Return the [x, y] coordinate for the center point of the cell that contains the specified text.  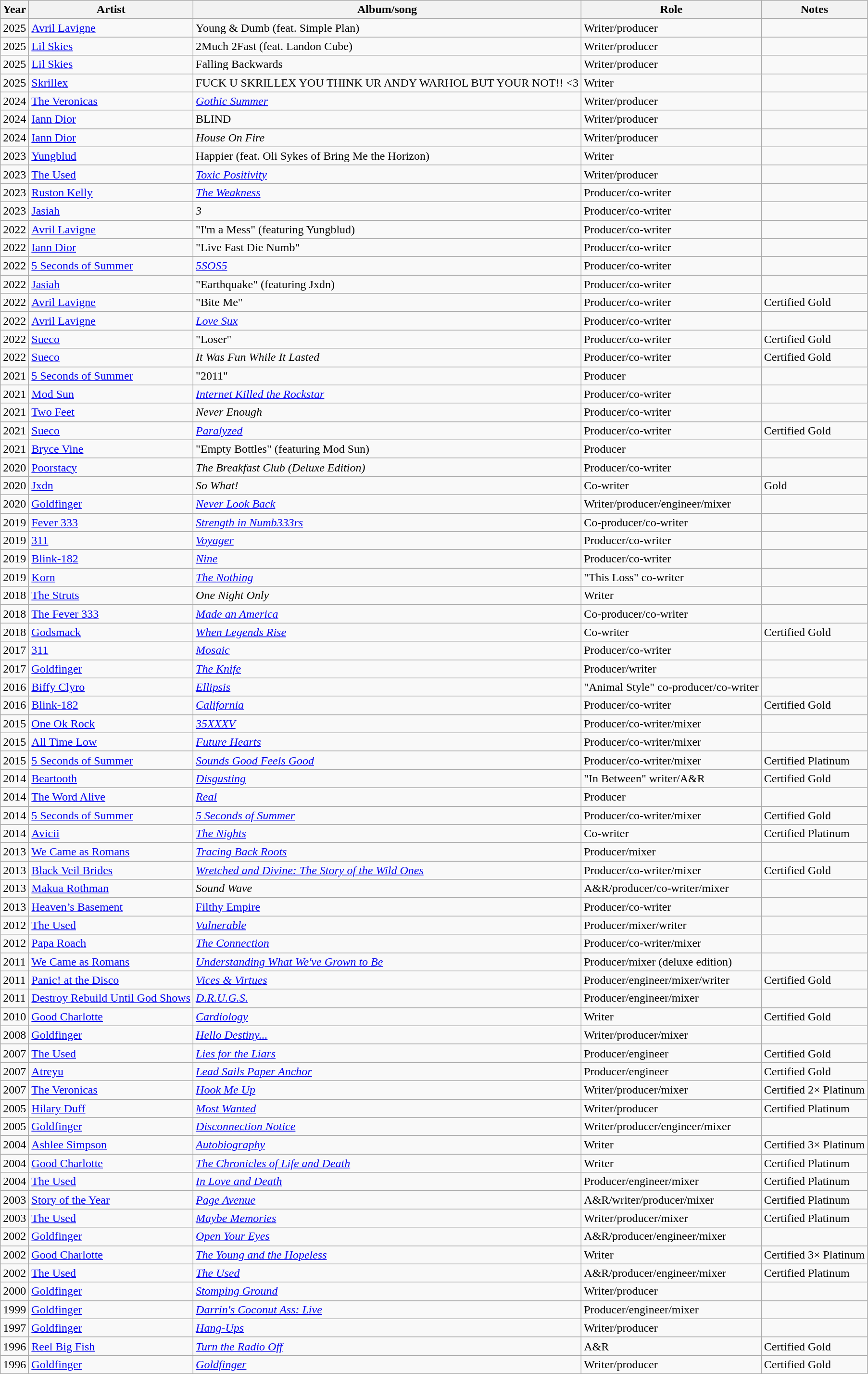
3 [388, 211]
Hello Destiny... [388, 1035]
Hang-Ups [388, 1328]
Young & Dumb (feat. Simple Plan) [388, 28]
Strength in Numb333rs [388, 522]
All Time Low [111, 742]
Never Look Back [388, 504]
A&R/writer/producer/mixer [671, 1200]
Destroy Rebuild Until God Shows [111, 998]
"Empty Bottles" (featuring Mod Sun) [388, 449]
Certified 2× Platinum [815, 1090]
Paralyzed [388, 431]
Two Feet [111, 412]
One Ok Rock [111, 724]
Biffy Clyro [111, 687]
1997 [14, 1328]
When Legends Rise [388, 632]
The Young and the Hopeless [388, 1255]
"Earthquake" (featuring Jxdn) [388, 284]
Jxdn [111, 485]
A&R/producer/co-writer/mixer [671, 889]
Atreyu [111, 1071]
Panic! at the Disco [111, 980]
The Breakfast Club (Deluxe Edition) [388, 467]
Ashlee Simpson [111, 1145]
Reel Big Fish [111, 1346]
Artist [111, 10]
Voyager [388, 541]
"2011" [388, 376]
Internet Killed the Rockstar [388, 394]
Producer/mixer [671, 852]
Notes [815, 10]
Sound Wave [388, 889]
Bryce Vine [111, 449]
Sounds Good Feels Good [388, 760]
Maybe Memories [388, 1218]
Gold [815, 485]
5SOS5 [388, 266]
"In Between" writer/A&R [671, 778]
Hilary Duff [111, 1108]
Beartooth [111, 778]
2000 [14, 1291]
So What! [388, 485]
"This Loss" co-writer [671, 577]
Mod Sun [111, 394]
Hook Me Up [388, 1090]
Wretched and Divine: The Story of the Wild Ones [388, 870]
A&R [671, 1346]
Ellipsis [388, 687]
Black Veil Brides [111, 870]
Story of the Year [111, 1200]
Future Hearts [388, 742]
35XXXV [388, 724]
Producer/writer [671, 669]
"Live Fast Die Numb" [388, 248]
In Love and Death [388, 1182]
Never Enough [388, 412]
2008 [14, 1035]
Love Sux [388, 321]
Vices & Virtues [388, 980]
Ruston Kelly [111, 192]
2010 [14, 1017]
Turn the Radio Off [388, 1346]
Darrin's Coconut Ass: Live [388, 1310]
The Nights [388, 834]
Yungblud [111, 156]
Disgusting [388, 778]
The Knife [388, 669]
FUCK U SKRILLEX YOU THINK UR ANDY WARHOL BUT YOUR NOT!! <3 [388, 83]
Nine [388, 559]
Godsmack [111, 632]
One Night Only [388, 596]
Most Wanted [388, 1108]
Falling Backwards [388, 64]
Gothic Summer [388, 101]
Autobiography [388, 1145]
House On Fire [388, 138]
Toxic Positivity [388, 174]
Poorstacy [111, 467]
Understanding What We've Grown to Be [388, 962]
Lead Sails Paper Anchor [388, 1071]
Open Your Eyes [388, 1236]
The Connection [388, 943]
"Loser" [388, 339]
It Was Fun While It Lasted [388, 357]
Producer/engineer/mixer/writer [671, 980]
Cardiology [388, 1017]
2Much 2Fast (feat. Landon Cube) [388, 46]
BLIND [388, 119]
Producer/mixer/writer [671, 925]
Papa Roach [111, 943]
Tracing Back Roots [388, 852]
The Weakness [388, 192]
Vulnerable [388, 925]
1999 [14, 1310]
The Struts [111, 596]
Skrillex [111, 83]
Lies for the Liars [388, 1053]
Mosaic [388, 650]
Fever 333 [111, 522]
The Word Alive [111, 797]
Real [388, 797]
Korn [111, 577]
The Fever 333 [111, 614]
Page Avenue [388, 1200]
"Bite Me" [388, 303]
Makua Rothman [111, 889]
Role [671, 10]
Made an America [388, 614]
Year [14, 10]
Producer/mixer (deluxe edition) [671, 962]
D.R.U.G.S. [388, 998]
Stomping Ground [388, 1291]
"I'm a Mess" (featuring Yungblud) [388, 229]
Filthy Empire [388, 907]
Avicii [111, 834]
"Animal Style" co-producer/co-writer [671, 687]
Happier (feat. Oli Sykes of Bring Me the Horizon) [388, 156]
Disconnection Notice [388, 1127]
Heaven’s Basement [111, 907]
Album/song [388, 10]
The Chronicles of Life and Death [388, 1163]
The Nothing [388, 577]
California [388, 705]
